Extract the (x, y) coordinate from the center of the cell holding the provided text.  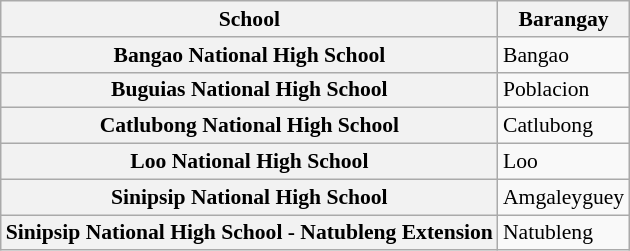
Amgaleyguey (564, 197)
Bangao National High School (250, 54)
Bangao (564, 54)
Poblacion (564, 90)
Loo (564, 161)
Natubleng (564, 232)
Loo National High School (250, 161)
Catlubong National High School (250, 126)
Sinipsip National High School (250, 197)
Sinipsip National High School - Natubleng Extension (250, 232)
Buguias National High School (250, 90)
School (250, 19)
Catlubong (564, 126)
Barangay (564, 19)
